Detect which cell encompasses the target text, then output its [X, Y] center coordinate. 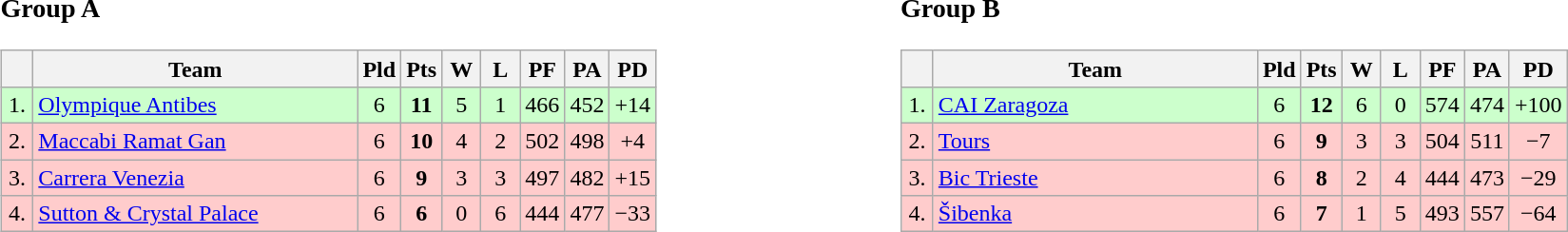
Olympique Antibes [196, 105]
493 [1442, 214]
−64 [1539, 214]
7 [1322, 214]
498 [588, 142]
452 [588, 105]
+4 [633, 142]
−7 [1539, 142]
497 [542, 178]
+14 [633, 105]
474 [1487, 105]
Sutton & Crystal Palace [196, 214]
10 [422, 142]
CAI Zaragoza [1095, 105]
557 [1487, 214]
+100 [1539, 105]
574 [1442, 105]
504 [1442, 142]
12 [1322, 105]
Šibenka [1095, 214]
+15 [633, 178]
482 [588, 178]
466 [542, 105]
−33 [633, 214]
511 [1487, 142]
8 [1322, 178]
473 [1487, 178]
477 [588, 214]
Tours [1095, 142]
502 [542, 142]
11 [422, 105]
Maccabi Ramat Gan [196, 142]
Carrera Venezia [196, 178]
−29 [1539, 178]
Bic Trieste [1095, 178]
